Detect which cell encompasses the target text, then output its [X, Y] center coordinate. 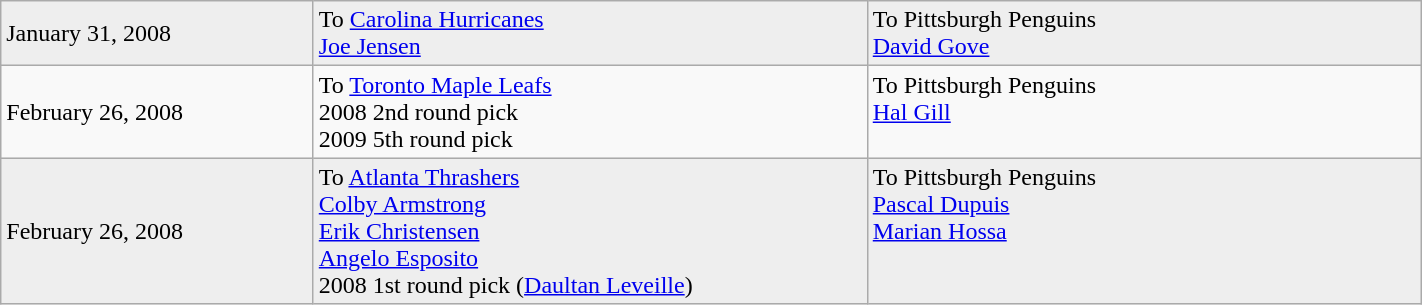
To Carolina HurricanesJoe Jensen [590, 34]
To Pittsburgh PenguinsPascal DupuisMarian Hossa [1144, 231]
January 31, 2008 [157, 34]
To Pittsburgh PenguinsDavid Gove [1144, 34]
To Atlanta ThrashersColby ArmstrongErik ChristensenAngelo Esposito2008 1st round pick (Daultan Leveille) [590, 231]
To Pittsburgh PenguinsHal Gill [1144, 112]
To Toronto Maple Leafs2008 2nd round pick2009 5th round pick [590, 112]
